Detect which cell encompasses the target text, then output its (x, y) center coordinate. 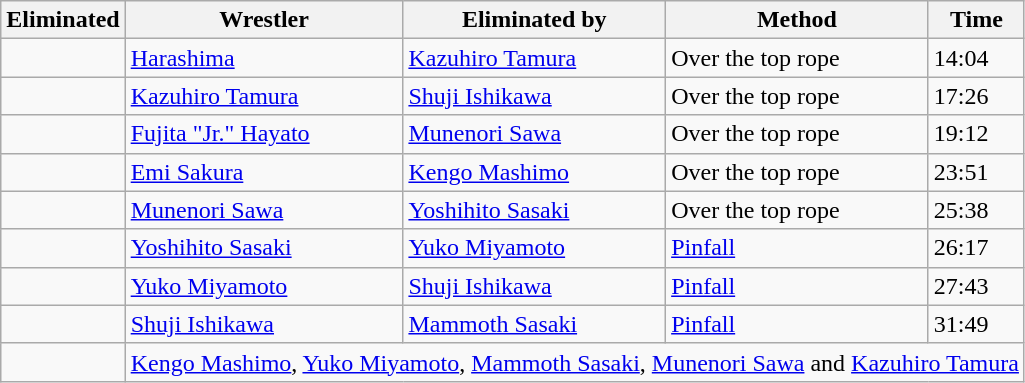
Emi Sakura (264, 172)
27:43 (976, 286)
31:49 (976, 324)
Mammoth Sasaki (534, 324)
Time (976, 20)
26:17 (976, 248)
Fujita "Jr." Hayato (264, 134)
Eliminated (63, 20)
Kengo Mashimo (534, 172)
19:12 (976, 134)
23:51 (976, 172)
25:38 (976, 210)
Eliminated by (534, 20)
14:04 (976, 58)
Harashima (264, 58)
Kengo Mashimo, Yuko Miyamoto, Mammoth Sasaki, Munenori Sawa and Kazuhiro Tamura (574, 362)
Wrestler (264, 20)
Method (798, 20)
17:26 (976, 96)
